Pinpoint the cell where the given text exists, returning its (X, Y) midpoint coordinate. 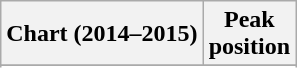
Chart (2014–2015) (102, 34)
Peakposition (249, 34)
